Determine the (x, y) coordinate at the center of the cell enclosing the given text.  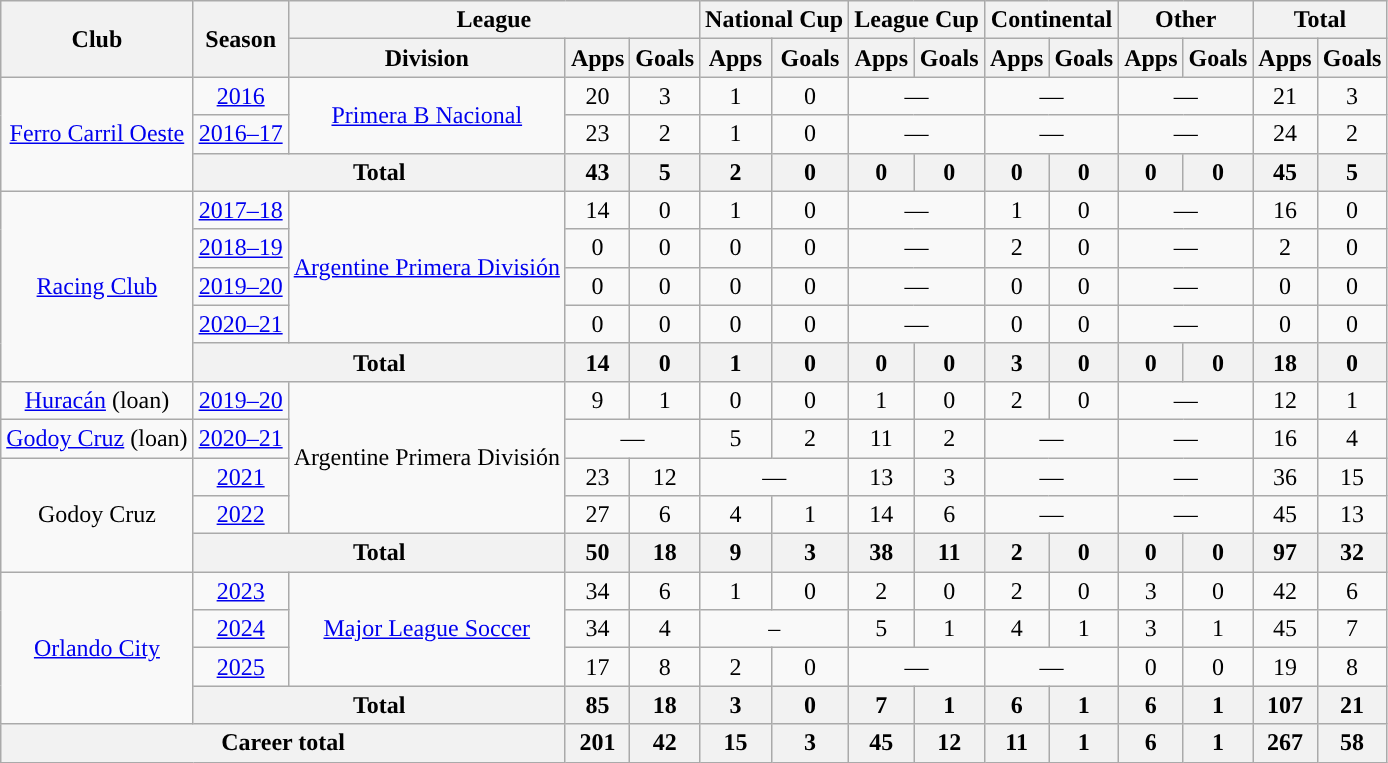
24 (1285, 134)
Godoy Cruz (97, 515)
267 (1285, 743)
2022 (240, 515)
85 (597, 705)
Primera B Nacional (426, 115)
2016–17 (240, 134)
50 (597, 553)
2021 (240, 477)
League (494, 20)
58 (1352, 743)
Division (426, 58)
Major League Soccer (426, 629)
2018–19 (240, 248)
17 (597, 667)
20 (597, 96)
National Cup (774, 20)
Ferro Carril Oeste (97, 134)
Other (1186, 20)
2024 (240, 629)
Career total (284, 743)
Club (97, 39)
32 (1352, 553)
Godoy Cruz (loan) (97, 438)
19 (1285, 667)
– (774, 629)
27 (597, 515)
League Cup (917, 20)
38 (882, 553)
107 (1285, 705)
201 (597, 743)
2025 (240, 667)
Orlando City (97, 648)
2017–18 (240, 210)
Huracán (loan) (97, 400)
2023 (240, 591)
97 (1285, 553)
2016 (240, 96)
Continental (1051, 20)
36 (1285, 477)
43 (597, 172)
Season (240, 39)
Racing Club (97, 286)
